Search for the cell housing the specified text and yield its [X, Y] center coordinate. 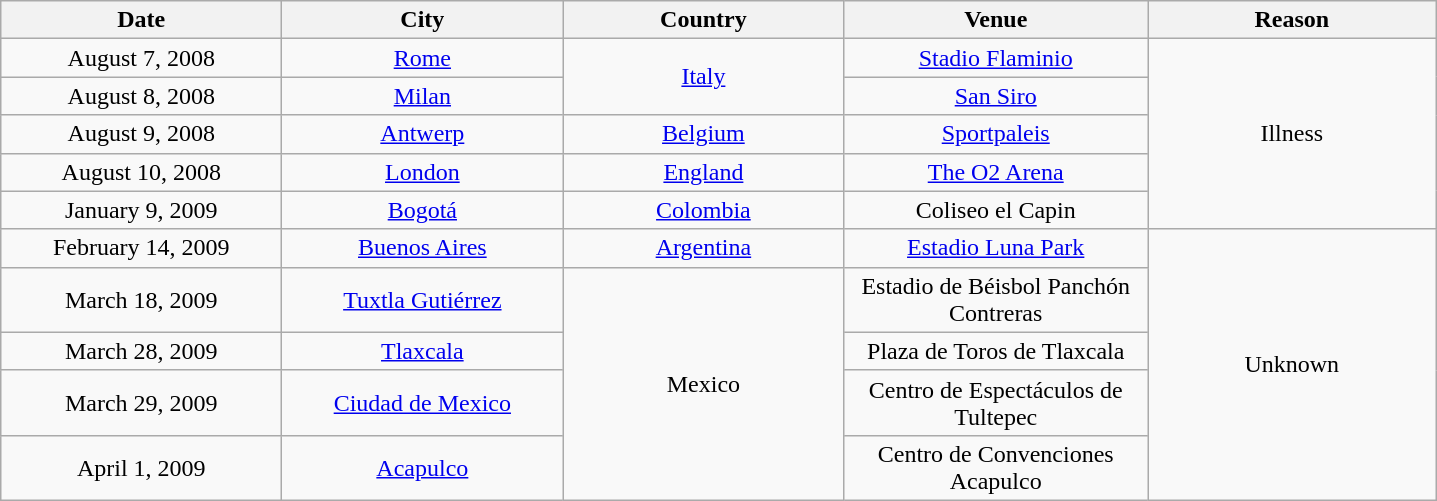
City [422, 20]
Colombia [704, 210]
August 10, 2008 [142, 172]
Venue [996, 20]
Sportpaleis [996, 134]
Illness [1292, 134]
Date [142, 20]
Antwerp [422, 134]
The O2 Arena [996, 172]
Belgium [704, 134]
Centro de Espectáculos de Tultepec [996, 402]
Plaza de Toros de Tlaxcala [996, 351]
Estadio de Béisbol Panchón Contreras [996, 300]
Country [704, 20]
Stadio Flaminio [996, 58]
August 7, 2008 [142, 58]
Tlaxcala [422, 351]
March 29, 2009 [142, 402]
Milan [422, 96]
London [422, 172]
March 18, 2009 [142, 300]
January 9, 2009 [142, 210]
England [704, 172]
Bogotá [422, 210]
San Siro [996, 96]
April 1, 2009 [142, 468]
February 14, 2009 [142, 248]
Italy [704, 77]
Unknown [1292, 364]
Buenos Aires [422, 248]
Mexico [704, 384]
Acapulco [422, 468]
August 8, 2008 [142, 96]
Rome [422, 58]
March 28, 2009 [142, 351]
Reason [1292, 20]
Tuxtla Gutiérrez [422, 300]
Argentina [704, 248]
Coliseo el Capin [996, 210]
Ciudad de Mexico [422, 402]
Centro de Convenciones Acapulco [996, 468]
Estadio Luna Park [996, 248]
August 9, 2008 [142, 134]
